Capture the cell that displays the provided text and extract its (x, y) central coordinate. 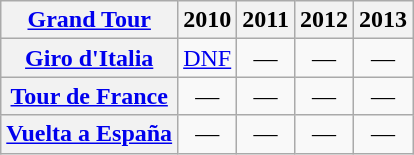
Tour de France (90, 96)
DNF (208, 58)
Giro d'Italia (90, 58)
Grand Tour (90, 20)
Vuelta a España (90, 134)
2010 (208, 20)
2012 (324, 20)
2013 (384, 20)
2011 (266, 20)
